From the cell containing the given text, extract its center point as (x, y) coordinate. 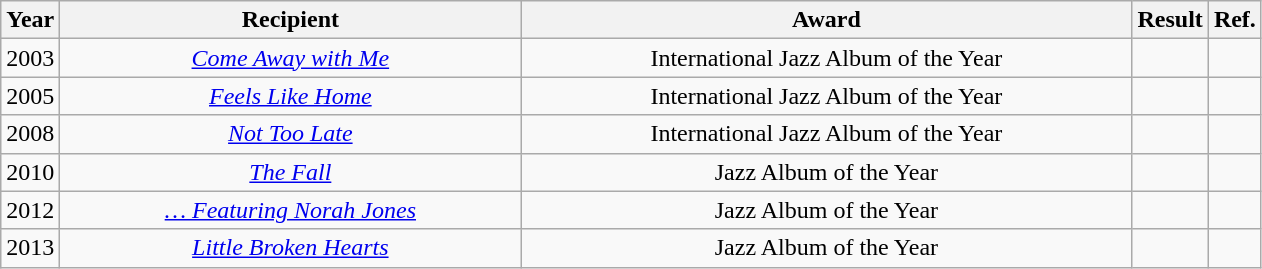
2008 (30, 134)
Not Too Late (290, 134)
2010 (30, 172)
Feels Like Home (290, 96)
Come Away with Me (290, 58)
Result (1170, 20)
2013 (30, 248)
… Featuring Norah Jones (290, 210)
Recipient (290, 20)
Little Broken Hearts (290, 248)
Year (30, 20)
The Fall (290, 172)
2012 (30, 210)
2005 (30, 96)
2003 (30, 58)
Ref. (1234, 20)
Award (826, 20)
